Scan for the cell matching the given text and deliver its (X, Y) coordinate at center. 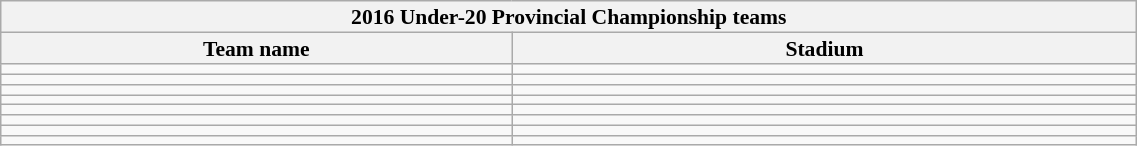
Stadium (824, 49)
2016 Under-20 Provincial Championship teams (569, 17)
Team name (256, 49)
